Return the (X, Y) coordinate for the center point of the cell that contains the specified text.  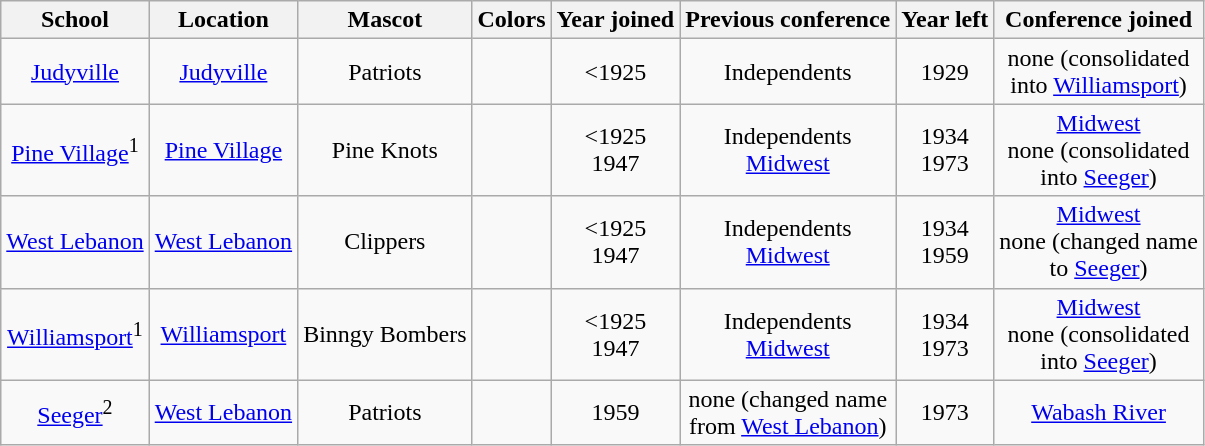
Williamsport1 (75, 334)
Year joined (616, 20)
Seeger2 (75, 412)
Binngy Bombers (385, 334)
Wabash River (1099, 412)
Mascot (385, 20)
Pine Knots (385, 150)
1929 (945, 72)
Year left (945, 20)
Pine Village1 (75, 150)
Pine Village (223, 150)
Location (223, 20)
1959 (616, 412)
Previous conference (788, 20)
Conference joined (1099, 20)
School (75, 20)
none (consolidatedinto Williamsport) (1099, 72)
Colors (512, 20)
1973 (945, 412)
Williamsport (223, 334)
none (changed namefrom West Lebanon) (788, 412)
Independents (788, 72)
19341959 (945, 242)
Midwestnone (changed nameto Seeger) (1099, 242)
Clippers (385, 242)
<1925 (616, 72)
